From the cell containing the given text, extract its center point as (X, Y) coordinate. 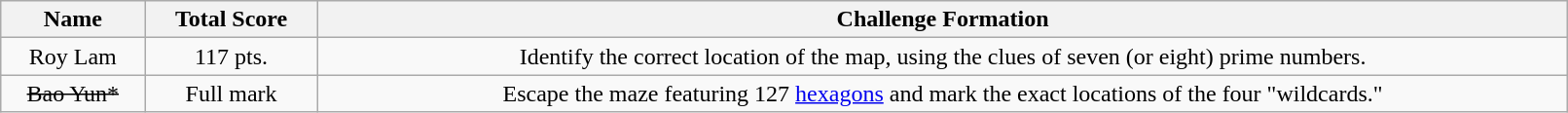
Roy Lam (73, 56)
Total Score (232, 19)
Bao Yun* (73, 94)
Identify the correct location of the map, using the clues of seven (or eight) prime numbers. (942, 56)
Challenge Formation (942, 19)
117 pts. (232, 56)
Name (73, 19)
Escape the maze featuring 127 hexagons and mark the exact locations of the four "wildcards." (942, 94)
Full mark (232, 94)
